For the text-containing cell, return its midpoint in (x, y) coordinate format. 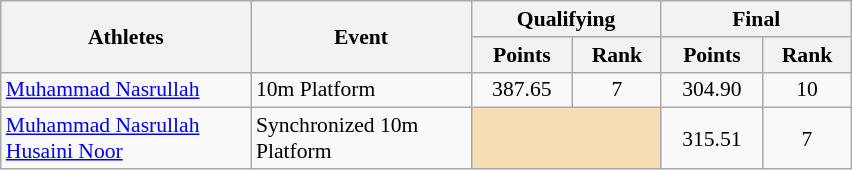
Event (361, 36)
Muhammad Nasrullah (126, 90)
Athletes (126, 36)
10 (808, 90)
304.90 (712, 90)
Synchronized 10m Platform (361, 138)
Final (756, 19)
387.65 (522, 90)
Qualifying (566, 19)
Muhammad Nasrullah Husaini Noor (126, 138)
315.51 (712, 138)
10m Platform (361, 90)
